Scan for the cell matching the given text and deliver its (X, Y) coordinate at center. 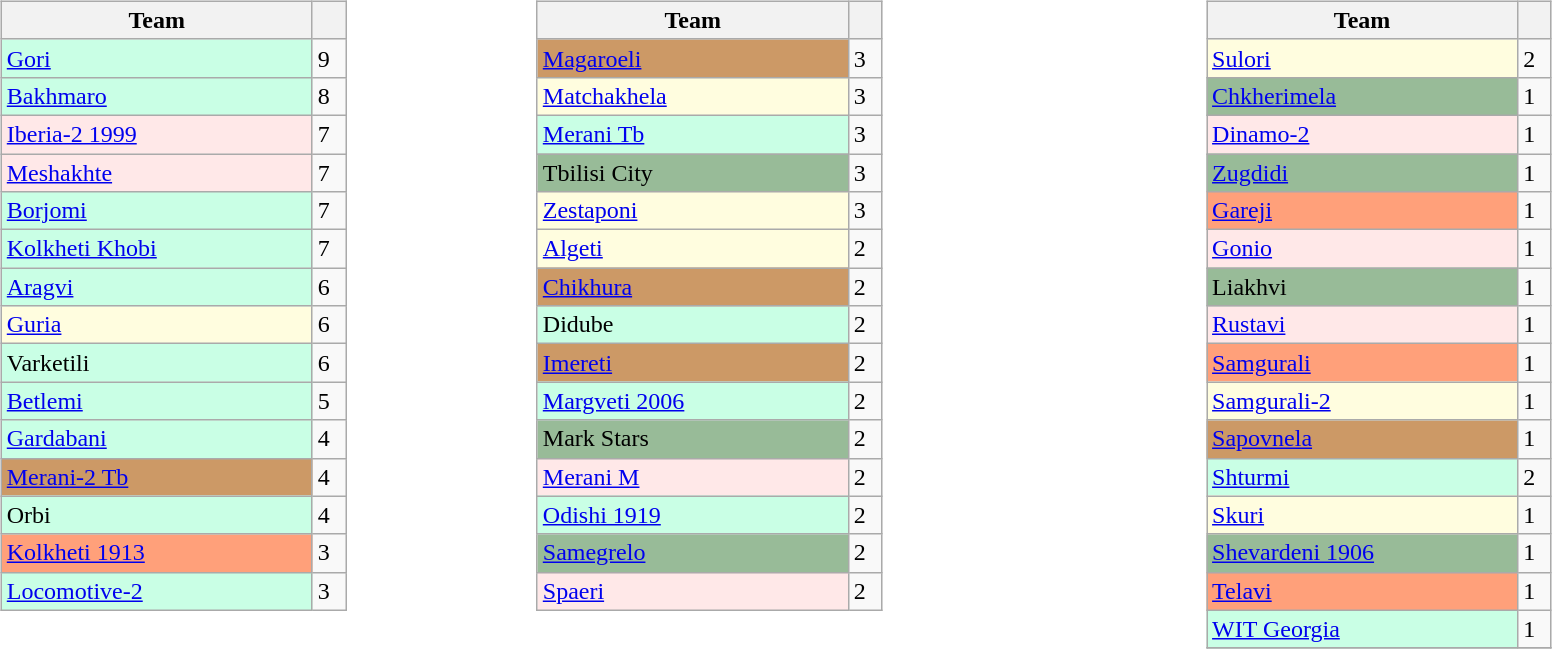
Kolkheti 1913 (156, 553)
Gardabani (156, 439)
Bakhmaro (156, 96)
Samgurali (1362, 363)
Zugdidi (1362, 173)
Borjomi (156, 211)
Orbi (156, 515)
Merani-2 Tb (156, 477)
Liakhvi (1362, 287)
Skuri (1362, 515)
Sulori (1362, 58)
Margveti 2006 (692, 401)
Iberia-2 1999 (156, 134)
Aragvi (156, 287)
Locomotive-2 (156, 591)
Chkherimela (1362, 96)
Odishi 1919 (692, 515)
Tbilisi City (692, 173)
Gonio (1362, 249)
Didube (692, 325)
9 (329, 58)
Dinamo-2 (1362, 134)
Kolkheti Khobi (156, 249)
Samegrelo (692, 553)
8 (329, 96)
Meshakhte (156, 173)
Spaeri (692, 591)
Varketili (156, 363)
Merani M (692, 477)
Shturmi (1362, 477)
Telavi (1362, 591)
Samgurali-2 (1362, 401)
Guria (156, 325)
Gori (156, 58)
Mark Stars (692, 439)
Merani Tb (692, 134)
Shevardeni 1906 (1362, 553)
Chikhura (692, 287)
Gareji (1362, 211)
Algeti (692, 249)
Magaroeli (692, 58)
5 (329, 401)
WIT Georgia (1362, 629)
Sapovnela (1362, 439)
Zestaponi (692, 211)
Matchakhela (692, 96)
Imereti (692, 363)
Rustavi (1362, 325)
Betlemi (156, 401)
